From the cell containing the given text, extract its center point as [x, y] coordinate. 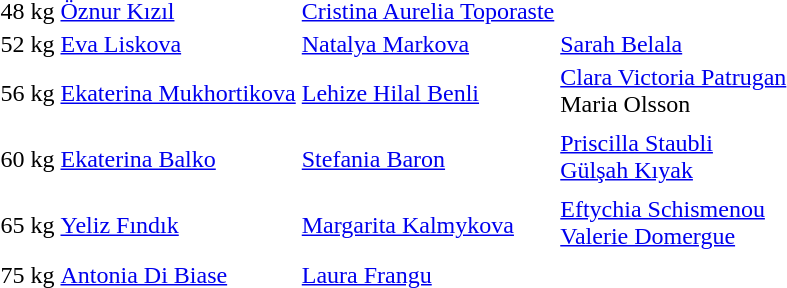
Eva Liskova [178, 44]
Stefania Baron [428, 160]
Yeliz Fındık [178, 226]
Margarita Kalmykova [428, 226]
Natalya Markova [428, 44]
Ekaterina Mukhortikova [178, 94]
Ekaterina Balko [178, 160]
Lehize Hilal Benli [428, 94]
